Provide the (x, y) coordinate of the cell's center where the given text is located.  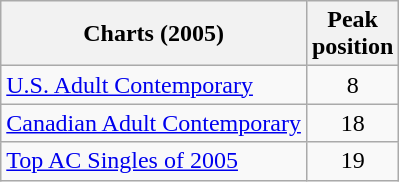
U.S. Adult Contemporary (154, 85)
Top AC Singles of 2005 (154, 161)
Charts (2005) (154, 34)
Peakposition (352, 34)
19 (352, 161)
Canadian Adult Contemporary (154, 123)
18 (352, 123)
8 (352, 85)
